Detect which cell encompasses the target text, then output its (x, y) center coordinate. 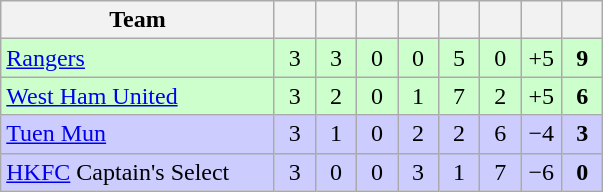
9 (582, 58)
HKFC Captain's Select (138, 172)
Tuen Mun (138, 134)
Team (138, 20)
West Ham United (138, 96)
5 (460, 58)
−4 (542, 134)
−6 (542, 172)
Rangers (138, 58)
